Return the [X, Y] coordinate for the center point of the cell that contains the specified text.  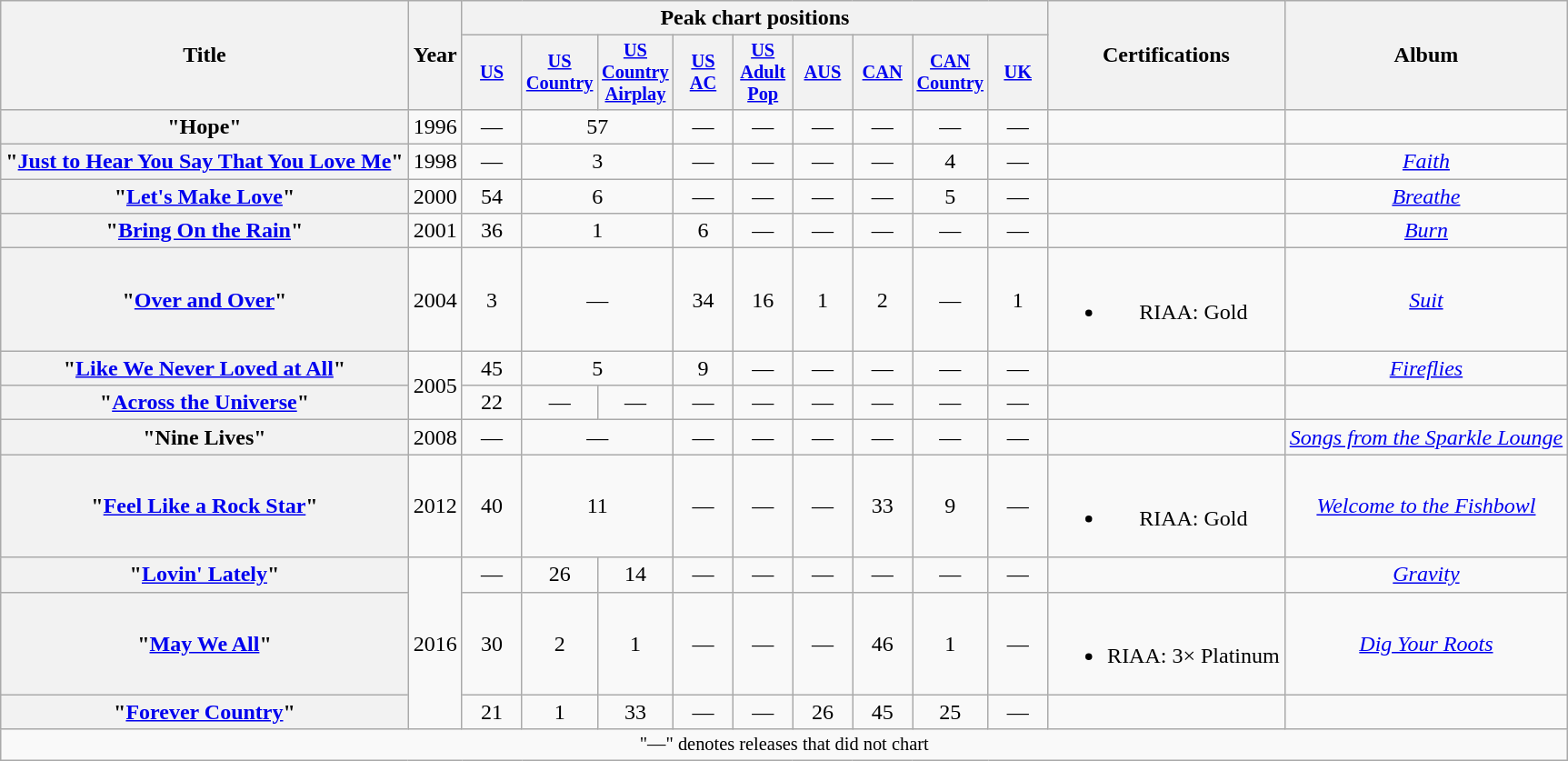
34 [704, 300]
2001 [434, 231]
CANCountry [951, 73]
RIAA: 3× Platinum [1167, 644]
Burn [1425, 231]
Title [205, 55]
Suit [1425, 300]
Certifications [1167, 55]
"Forever Country" [205, 712]
"Across the Universe" [205, 403]
"Feel Like a Rock Star" [205, 506]
USAdultPop [763, 73]
57 [598, 126]
30 [492, 644]
21 [492, 712]
16 [763, 300]
2012 [434, 506]
Gravity [1425, 575]
Peak chart positions [754, 18]
46 [883, 644]
"Like We Never Loved at All" [205, 368]
Breathe [1425, 196]
USCountry Airplay [634, 73]
Dig Your Roots [1425, 644]
Songs from the Sparkle Lounge [1425, 437]
"—" denotes releases that did not chart [784, 745]
40 [492, 506]
2016 [434, 644]
1996 [434, 126]
Welcome to the Fishbowl [1425, 506]
25 [951, 712]
"Over and Over" [205, 300]
USAC [704, 73]
14 [634, 575]
"Hope" [205, 126]
US [492, 73]
Album [1425, 55]
Fireflies [1425, 368]
"May We All" [205, 644]
"Lovin' Lately" [205, 575]
USCountry [560, 73]
1998 [434, 162]
2004 [434, 300]
CAN [883, 73]
"Bring On the Rain" [205, 231]
UK [1018, 73]
"Let's Make Love" [205, 196]
Faith [1425, 162]
AUS [823, 73]
2008 [434, 437]
"Just to Hear You Say That You Love Me" [205, 162]
36 [492, 231]
2000 [434, 196]
Year [434, 55]
22 [492, 403]
2005 [434, 386]
"Nine Lives" [205, 437]
4 [951, 162]
54 [492, 196]
11 [598, 506]
